Search for the cell housing the specified text and yield its (x, y) center coordinate. 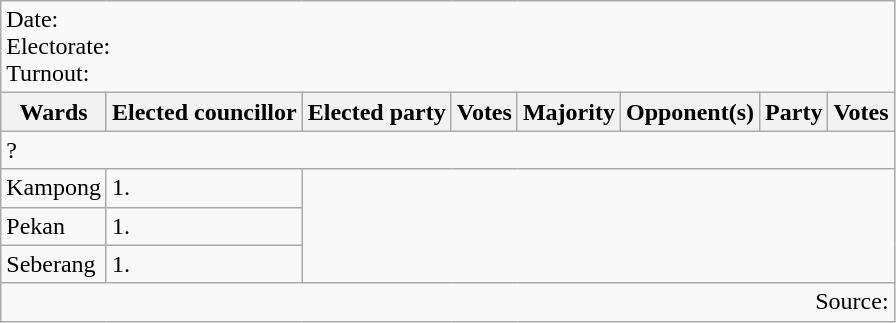
Kampong (54, 188)
Wards (54, 112)
Elected councillor (204, 112)
Seberang (54, 264)
Elected party (376, 112)
? (448, 150)
Source: (448, 302)
Pekan (54, 226)
Majority (568, 112)
Opponent(s) (690, 112)
Date: Electorate: Turnout: (448, 47)
Party (794, 112)
